Return the [x, y] coordinate for the center point of the cell that contains the specified text.  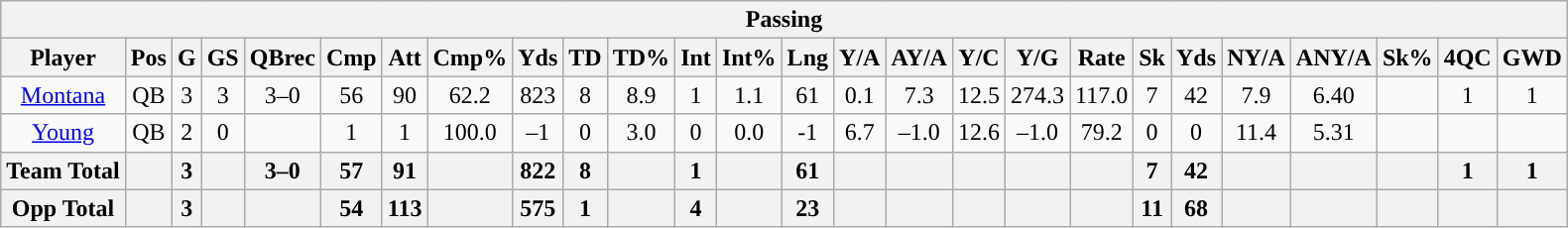
56 [351, 95]
117.0 [1102, 95]
7.9 [1257, 95]
TD [585, 57]
12.6 [978, 133]
Passing [784, 20]
GWD [1531, 57]
4 [696, 208]
TD% [641, 57]
1.1 [749, 95]
0.0 [749, 133]
GS [222, 57]
79.2 [1102, 133]
Rate [1102, 57]
Sk [1152, 57]
Opp Total [63, 208]
57 [351, 171]
68 [1196, 208]
113 [405, 208]
62.2 [470, 95]
6.7 [860, 133]
11.4 [1257, 133]
G [186, 57]
–1 [538, 133]
Player [63, 57]
AY/A [919, 57]
23 [807, 208]
-1 [807, 133]
7.3 [919, 95]
3.0 [641, 133]
Sk% [1407, 57]
Team Total [63, 171]
ANY/A [1333, 57]
Lng [807, 57]
91 [405, 171]
54 [351, 208]
Int [696, 57]
12.5 [978, 95]
Montana [63, 95]
Att [405, 57]
NY/A [1257, 57]
8.9 [641, 95]
Int% [749, 57]
Pos [149, 57]
100.0 [470, 133]
Cmp% [470, 57]
822 [538, 171]
Y/C [978, 57]
Young [63, 133]
6.40 [1333, 95]
0.1 [860, 95]
11 [1152, 208]
4QC [1468, 57]
274.3 [1037, 95]
5.31 [1333, 133]
Y/G [1037, 57]
2 [186, 133]
90 [405, 95]
Y/A [860, 57]
575 [538, 208]
QBrec [282, 57]
Cmp [351, 57]
823 [538, 95]
